Search for the cell housing the specified text and yield its [X, Y] center coordinate. 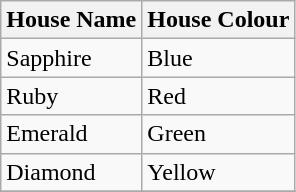
House Name [72, 20]
Yellow [218, 172]
Sapphire [72, 58]
Emerald [72, 134]
House Colour [218, 20]
Ruby [72, 96]
Red [218, 96]
Green [218, 134]
Diamond [72, 172]
Blue [218, 58]
